Output the [x, y] coordinate of the center of the cell containing the given text.  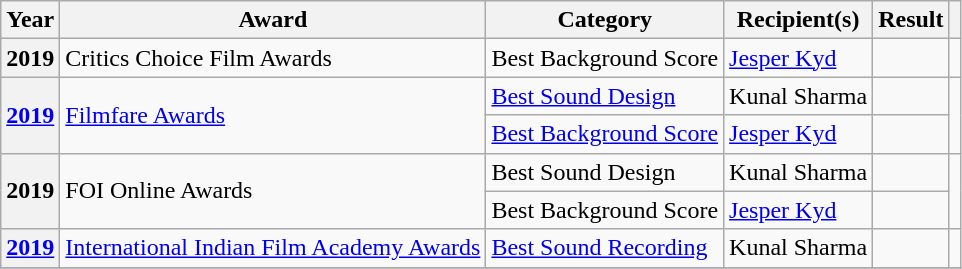
International Indian Film Academy Awards [273, 248]
Result [911, 20]
Award [273, 20]
Critics Choice Film Awards [273, 58]
FOI Online Awards [273, 191]
Best Sound Recording [605, 248]
Year [30, 20]
Category [605, 20]
Recipient(s) [798, 20]
Filmfare Awards [273, 115]
